Find where the given text appears and provide that cell's center as [X, Y] coordinate. 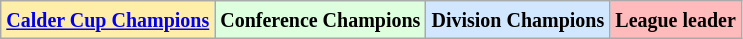
Conference Champions [320, 20]
Calder Cup Champions [108, 20]
League leader [676, 20]
Division Champions [518, 20]
